Output the (x, y) coordinate of the center of the cell containing the given text.  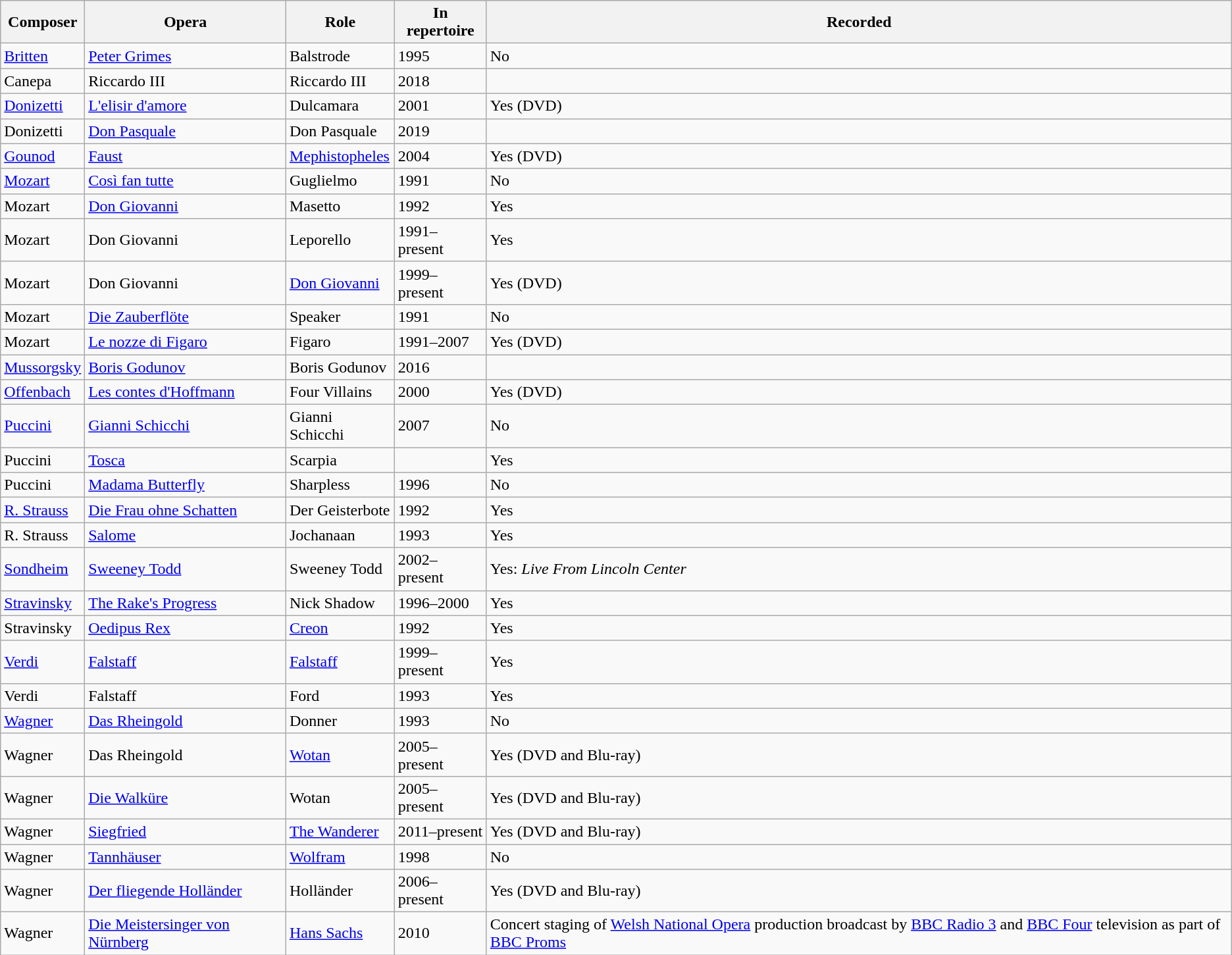
Wolfram (340, 856)
Creon (340, 628)
Guglielmo (340, 181)
Jochanaan (340, 535)
2016 (440, 367)
2011–present (440, 831)
Yes: Live From Lincoln Center (859, 569)
Gounod (43, 156)
1991–2007 (440, 342)
Speaker (340, 317)
Nick Shadow (340, 603)
Hans Sachs (340, 933)
1998 (440, 856)
Composer (43, 22)
Holländer (340, 891)
2007 (440, 426)
1996–2000 (440, 603)
Siegfried (186, 831)
1991–present (440, 240)
Mussorgsky (43, 367)
2018 (440, 81)
1995 (440, 56)
Four Villains (340, 392)
Scarpia (340, 460)
2019 (440, 131)
Die Meistersinger von Nürnberg (186, 933)
Recorded (859, 22)
Sondheim (43, 569)
The Rake's Progress (186, 603)
Mephistopheles (340, 156)
Ford (340, 696)
Die Frau ohne Schatten (186, 510)
Tosca (186, 460)
Tannhäuser (186, 856)
Britten (43, 56)
Opera (186, 22)
Masetto (340, 206)
Canepa (43, 81)
Donner (340, 721)
Der Geisterbote (340, 510)
Le nozze di Figaro (186, 342)
Salome (186, 535)
Les contes d'Hoffmann (186, 392)
Figaro (340, 342)
Oedipus Rex (186, 628)
In repertoire (440, 22)
Così fan tutte (186, 181)
Offenbach (43, 392)
Sharpless (340, 485)
1996 (440, 485)
Faust (186, 156)
The Wanderer (340, 831)
2001 (440, 106)
L'elisir d'amore (186, 106)
Dulcamara (340, 106)
Die Walküre (186, 798)
2010 (440, 933)
2002–present (440, 569)
Die Zauberflöte (186, 317)
2006–present (440, 891)
2000 (440, 392)
Concert staging of Welsh National Opera production broadcast by BBC Radio 3 and BBC Four television as part of BBC Proms (859, 933)
Der fliegende Holländer (186, 891)
Leporello (340, 240)
Balstrode (340, 56)
Madama Butterfly (186, 485)
Role (340, 22)
2004 (440, 156)
Peter Grimes (186, 56)
